Return (x, y) of the center of cell containing provided text 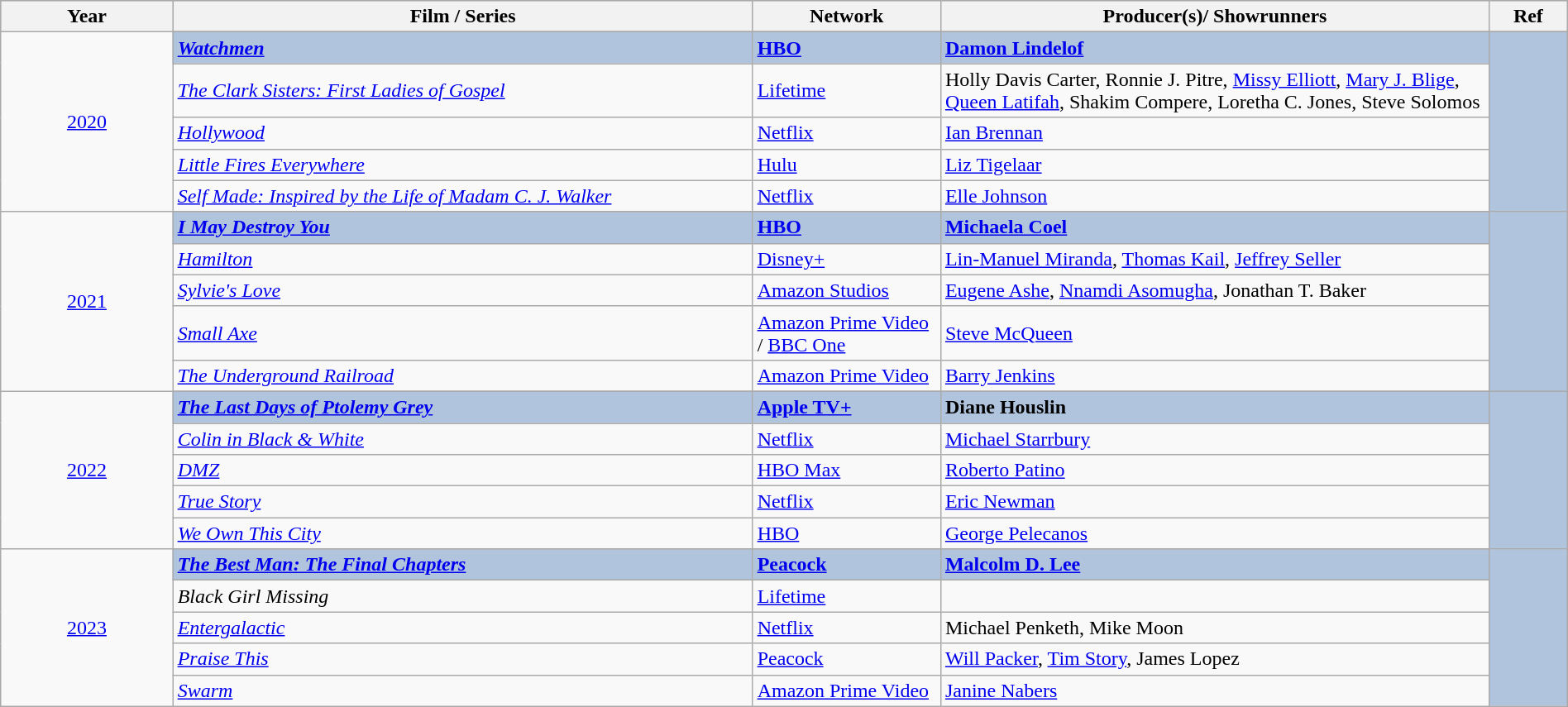
Watchmen (463, 48)
The Best Man: The Final Chapters (463, 565)
2020 (87, 122)
Disney+ (847, 259)
Amazon Studios (847, 290)
Michael Starrbury (1214, 439)
Praise This (463, 659)
Eugene Ashe, Nnamdi Asomugha, Jonathan T. Baker (1214, 290)
Entergalactic (463, 628)
Diane Houslin (1214, 407)
Holly Davis Carter, Ronnie J. Pitre, Missy Elliott, Mary J. Blige, Queen Latifah, Shakim Compere, Loretha C. Jones, Steve Solomos (1214, 91)
Producer(s)/ Showrunners (1214, 17)
Ref (1528, 17)
Roberto Patino (1214, 471)
Network (847, 17)
I May Destroy You (463, 227)
Michaela Coel (1214, 227)
We Own This City (463, 533)
Janine Nabers (1214, 690)
Steve McQueen (1214, 332)
Malcolm D. Lee (1214, 565)
2023 (87, 628)
Lin-Manuel Miranda, Thomas Kail, Jeffrey Seller (1214, 259)
True Story (463, 502)
The Underground Railroad (463, 375)
Barry Jenkins (1214, 375)
Liz Tigelaar (1214, 165)
Black Girl Missing (463, 596)
Will Packer, Tim Story, James Lopez (1214, 659)
Small Axe (463, 332)
Swarm (463, 690)
Little Fires Everywhere (463, 165)
Colin in Black & White (463, 439)
Amazon Prime Video / BBC One (847, 332)
2022 (87, 470)
Year (87, 17)
DMZ (463, 471)
Film / Series (463, 17)
Michael Penketh, Mike Moon (1214, 628)
Ian Brennan (1214, 133)
Hamilton (463, 259)
The Last Days of Ptolemy Grey (463, 407)
George Pelecanos (1214, 533)
Sylvie's Love (463, 290)
Eric Newman (1214, 502)
Self Made: Inspired by the Life of Madam C. J. Walker (463, 196)
Damon Lindelof (1214, 48)
Apple TV+ (847, 407)
Hollywood (463, 133)
The Clark Sisters: First Ladies of Gospel (463, 91)
Hulu (847, 165)
2021 (87, 301)
HBO Max (847, 471)
Elle Johnson (1214, 196)
